Return [x, y] of the center of cell containing provided text 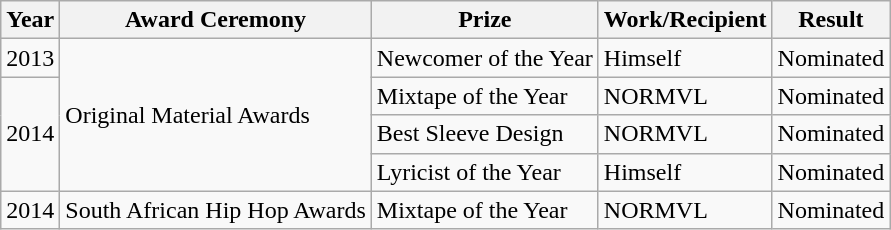
Award Ceremony [216, 20]
Original Material Awards [216, 115]
South African Hip Hop Awards [216, 210]
Year [30, 20]
2013 [30, 58]
Prize [484, 20]
Newcomer of the Year [484, 58]
Best Sleeve Design [484, 134]
Work/Recipient [685, 20]
Lyricist of the Year [484, 172]
Result [831, 20]
